Scan for the cell matching the given text and deliver its (x, y) coordinate at center. 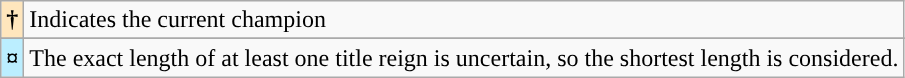
Indicates the current champion (464, 20)
The exact length of at least one title reign is uncertain, so the shortest length is considered. (464, 58)
¤ (12, 58)
† (12, 20)
